Detect which cell encompasses the target text, then output its (x, y) center coordinate. 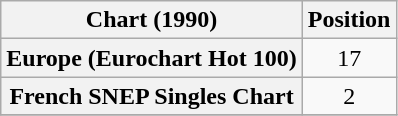
French SNEP Singles Chart (152, 96)
2 (349, 96)
17 (349, 58)
Europe (Eurochart Hot 100) (152, 58)
Position (349, 20)
Chart (1990) (152, 20)
